Search for the cell housing the specified text and yield its (X, Y) center coordinate. 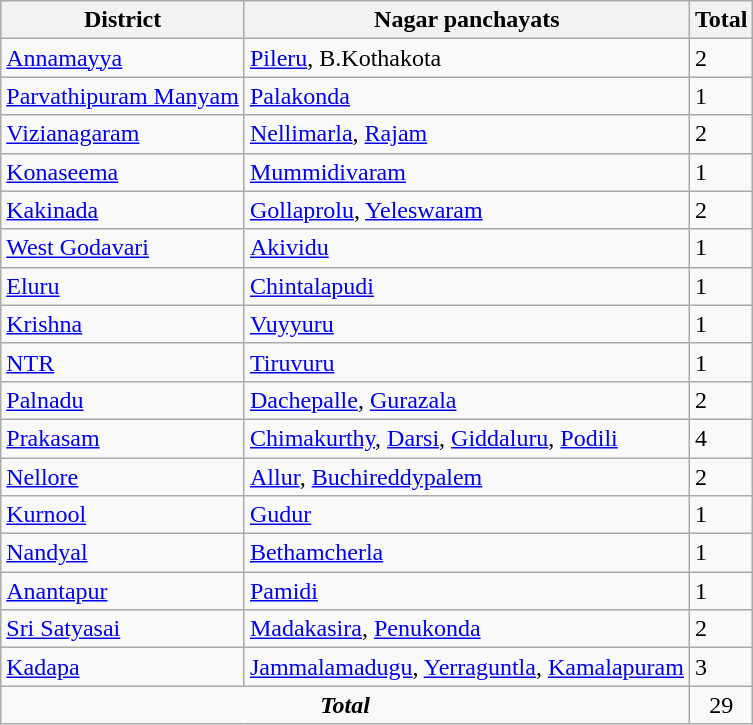
29 (721, 705)
Mummidivaram (466, 172)
West Godavari (123, 248)
Vizianagaram (123, 134)
Akividu (466, 248)
Palakonda (466, 96)
Prakasam (123, 438)
Kurnool (123, 515)
District (123, 20)
Palnadu (123, 400)
Nagar panchayats (466, 20)
Sri Satyasai (123, 629)
Chintalapudi (466, 286)
Nellimarla, Rajam (466, 134)
Pamidi (466, 591)
Tiruvuru (466, 362)
Madakasira, Penukonda (466, 629)
Pileru, B.Kothakota (466, 58)
Krishna (123, 324)
Chimakurthy, Darsi, Giddaluru, Podili (466, 438)
Anantapur (123, 591)
Allur, Buchireddypalem (466, 477)
Jammalamadugu, Yerraguntla, Kamalapuram (466, 667)
Vuyyuru (466, 324)
Eluru (123, 286)
Konaseema (123, 172)
Nandyal (123, 553)
Gudur (466, 515)
Nellore (123, 477)
Kadapa (123, 667)
3 (721, 667)
Bethamcherla (466, 553)
Gollaprolu, Yeleswaram (466, 210)
Annamayya (123, 58)
Kakinada (123, 210)
Dachepalle, Gurazala (466, 400)
Parvathipuram Manyam (123, 96)
4 (721, 438)
NTR (123, 362)
